Return the [x, y] coordinate for the center point of the cell that contains the specified text.  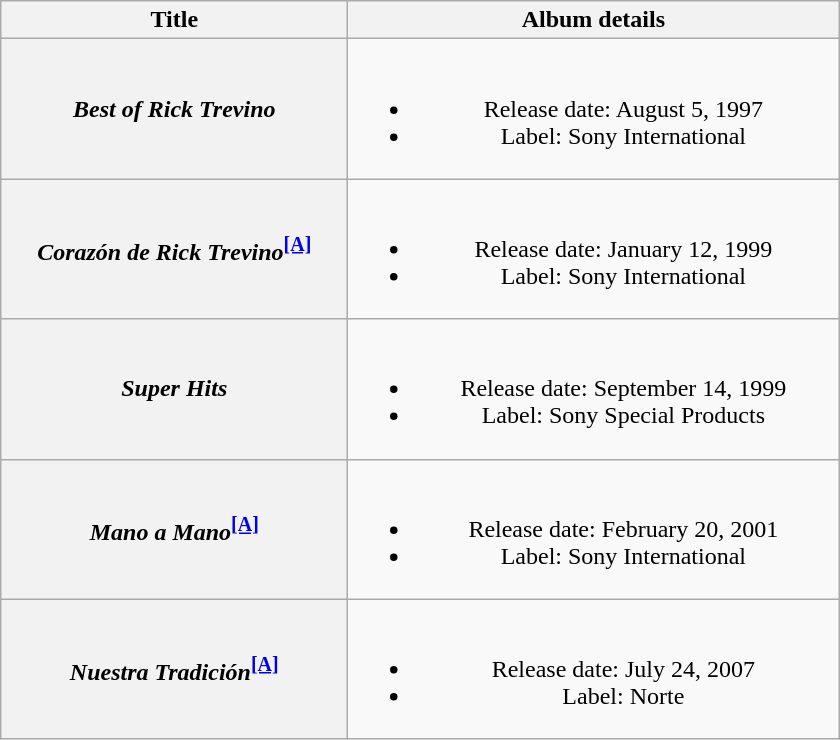
Release date: July 24, 2007Label: Norte [594, 669]
Super Hits [174, 389]
Release date: August 5, 1997Label: Sony International [594, 109]
Release date: January 12, 1999Label: Sony International [594, 249]
Best of Rick Trevino [174, 109]
Release date: February 20, 2001Label: Sony International [594, 529]
Corazón de Rick Trevino[A] [174, 249]
Mano a Mano[A] [174, 529]
Title [174, 20]
Release date: September 14, 1999Label: Sony Special Products [594, 389]
Album details [594, 20]
Nuestra Tradición[A] [174, 669]
